Detect which cell encompasses the target text, then output its [X, Y] center coordinate. 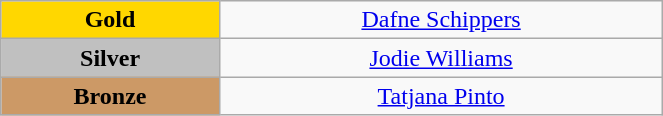
Gold [110, 20]
Jodie Williams [441, 58]
Silver [110, 58]
Tatjana Pinto [441, 96]
Bronze [110, 96]
Dafne Schippers [441, 20]
